Find where the given text appears and provide that cell's center as (x, y) coordinate. 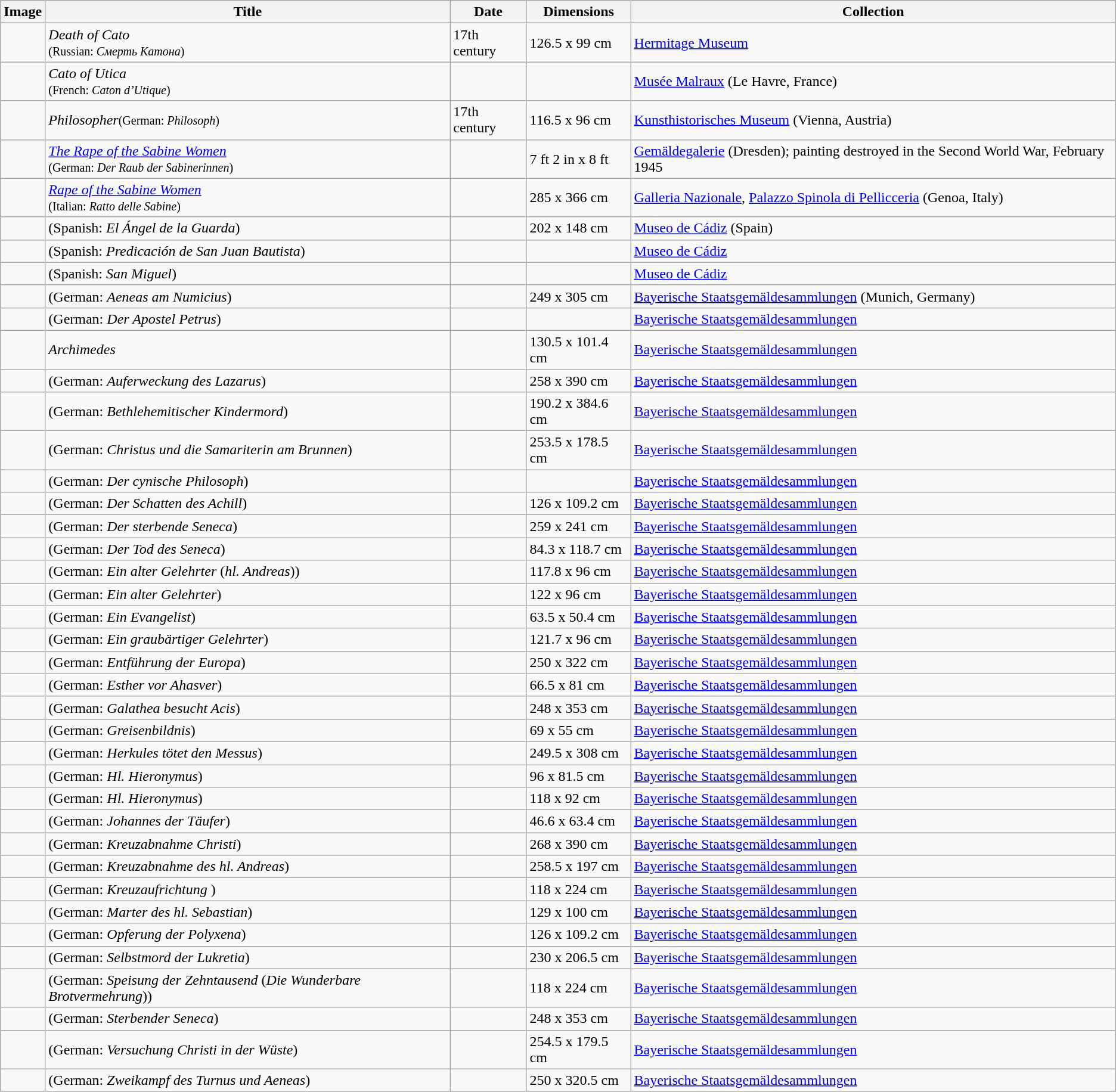
Musée Malraux (Le Havre, France) (873, 81)
46.6 x 63.4 cm (578, 821)
258.5 x 197 cm (578, 867)
190.2 x 384.6 cm (578, 411)
116.5 x 96 cm (578, 120)
Death of Cato (Russian: Смерть Катона) (248, 43)
230 x 206.5 cm (578, 957)
Title (248, 12)
250 x 320.5 cm (578, 1080)
249 x 305 cm (578, 296)
7 ft 2 in x 8 ft (578, 159)
69 x 55 cm (578, 730)
(German: Der Tod des Seneca) (248, 549)
Collection (873, 12)
(German: Ein alter Gelehrter) (248, 594)
(German: Greisenbildnis) (248, 730)
63.5 x 50.4 cm (578, 617)
Date (488, 12)
(German: Selbstmord der Lukretia) (248, 957)
129 x 100 cm (578, 912)
(German: Johannes der Täufer) (248, 821)
(Spanish: San Miguel) (248, 274)
84.3 x 118.7 cm (578, 549)
258 x 390 cm (578, 381)
122 x 96 cm (578, 594)
202 x 148 cm (578, 228)
(German: Herkules tötet den Messus) (248, 753)
(German: Aeneas am Numicius) (248, 296)
(German: Zweikampf des Turnus und Aeneas) (248, 1080)
285 x 366 cm (578, 198)
(German: Der Apostel Petrus) (248, 319)
(German: Christus und die Samariterin am Brunnen) (248, 451)
254.5 x 179.5 cm (578, 1049)
66.5 x 81 cm (578, 685)
(German: Der sterbende Seneca) (248, 526)
(German: Bethlehemitischer Kindermord) (248, 411)
(German: Auferweckung des Lazarus) (248, 381)
96 x 81.5 cm (578, 775)
(German: Ein graubärtiger Gelehrter) (248, 640)
Philosopher(German: Philosoph) (248, 120)
(Spanish: El Ángel de la Guarda) (248, 228)
Image (23, 12)
(German: Kreuzabnahme des hl. Andreas) (248, 867)
Galleria Nazionale, Palazzo Spinola di Pellicceria (Genoa, Italy) (873, 198)
Cato of Utica(French: Caton d’Utique) (248, 81)
Gemäldegalerie (Dresden); painting destroyed in the Second World War, February 1945 (873, 159)
(German: Der cynische Philosoph) (248, 481)
Museo de Cádiz (Spain) (873, 228)
(German: Sterbender Seneca) (248, 1019)
Kunsthistorisches Museum (Vienna, Austria) (873, 120)
117.8 x 96 cm (578, 572)
(Spanish: Predicación de San Juan Bautista) (248, 251)
(German: Entführung der Europa) (248, 662)
(German: Marter des hl. Sebastian) (248, 912)
Archimedes (248, 349)
259 x 241 cm (578, 526)
130.5 x 101.4 cm (578, 349)
250 x 322 cm (578, 662)
Rape of the Sabine Women (Italian: Ratto delle Sabine) (248, 198)
268 x 390 cm (578, 844)
Dimensions (578, 12)
(German: Ein alter Gelehrter (hl. Andreas)) (248, 572)
118 x 92 cm (578, 799)
121.7 x 96 cm (578, 640)
(German: Der Schatten des Achill) (248, 504)
253.5 x 178.5 cm (578, 451)
(German: Ein Evangelist) (248, 617)
249.5 x 308 cm (578, 753)
(German: Kreuzabnahme Christi) (248, 844)
Hermitage Museum (873, 43)
The Rape of the Sabine Women (German: Der Raub der Sabinerinnen) (248, 159)
(German: Versuchung Christi in der Wüste) (248, 1049)
Bayerische Staatsgemäldesammlungen (Munich, Germany) (873, 296)
(German: Kreuzaufrichtung ) (248, 889)
(German: Galathea besucht Acis) (248, 708)
126.5 х 99 cm (578, 43)
(German: Opferung der Polyxena) (248, 935)
(German: Esther vor Ahasver) (248, 685)
(German: Speisung der Zehntausend (Die Wunderbare Brotvermehrung)) (248, 988)
